From the cell containing the given text, extract its center point as [X, Y] coordinate. 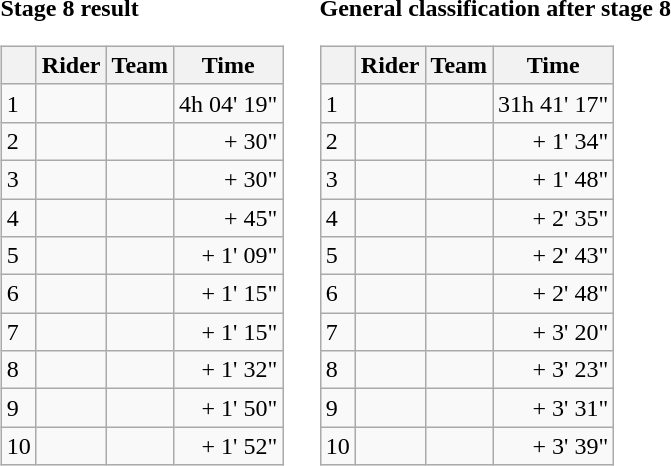
+ 1' 48" [554, 179]
+ 3' 39" [554, 446]
+ 1' 50" [228, 408]
+ 1' 32" [228, 370]
+ 45" [228, 217]
+ 3' 31" [554, 408]
+ 1' 34" [554, 141]
31h 41' 17" [554, 103]
+ 3' 23" [554, 370]
4h 04' 19" [228, 103]
+ 3' 20" [554, 332]
+ 2' 35" [554, 217]
+ 2' 48" [554, 294]
+ 1' 52" [228, 446]
+ 1' 09" [228, 256]
+ 2' 43" [554, 256]
